From the cell containing the given text, extract its center point as (X, Y) coordinate. 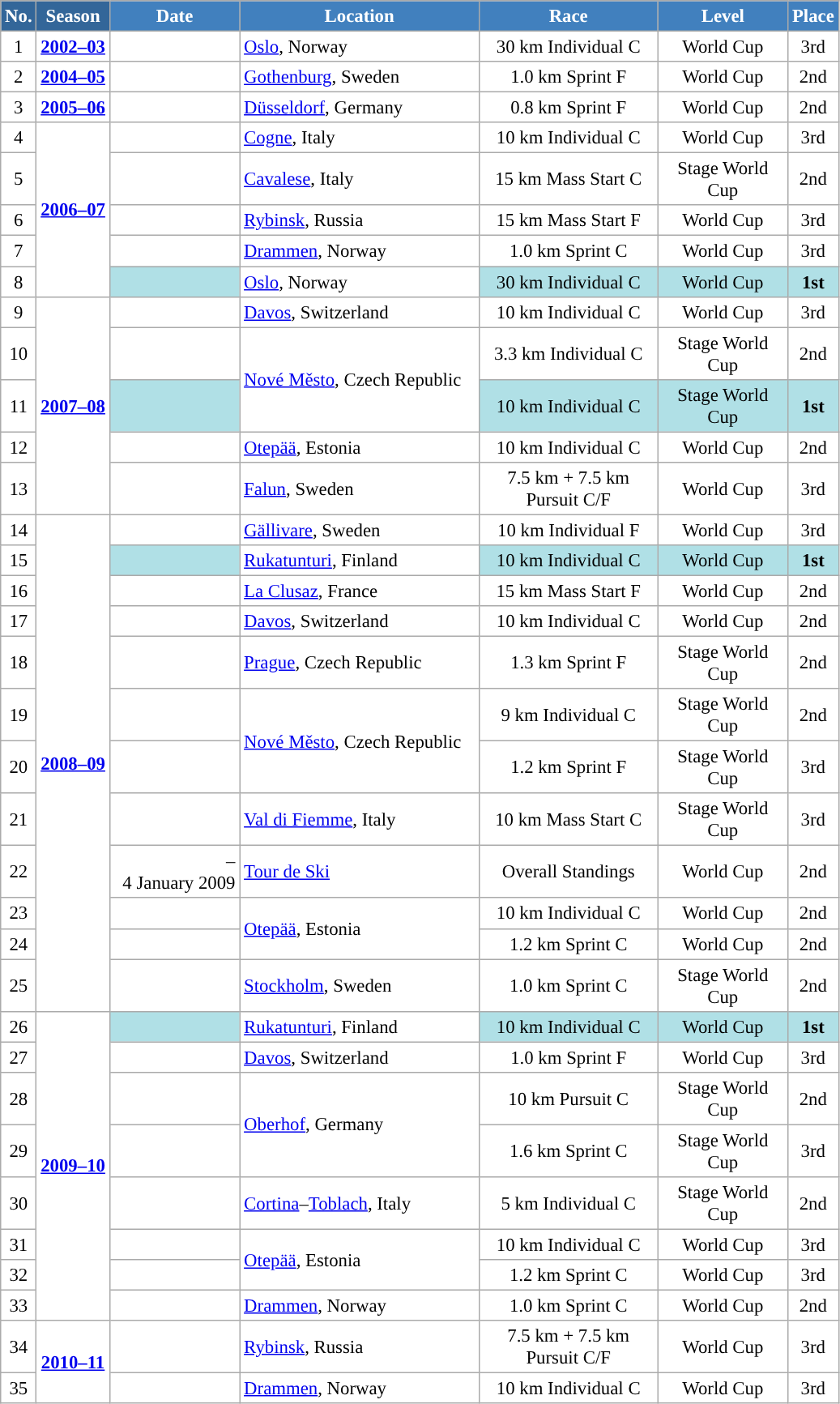
17 (19, 621)
5 (19, 180)
Falun, Sweden (360, 489)
La Clusaz, France (360, 591)
14 (19, 530)
Prague, Czech Republic (360, 663)
Gällivare, Sweden (360, 530)
34 (19, 1346)
16 (19, 591)
7 (19, 251)
Overall Standings (569, 872)
20 (19, 768)
26 (19, 1026)
–4 January 2009 (175, 872)
35 (19, 1389)
15 (19, 561)
15 km Mass Start C (569, 180)
33 (19, 1306)
25 (19, 985)
32 (19, 1275)
2006–07 (73, 209)
24 (19, 944)
Val di Fiemme, Italy (360, 820)
2005–06 (73, 108)
Düsseldorf, Germany (360, 108)
9 km Individual C (569, 715)
2004–05 (73, 77)
21 (19, 820)
28 (19, 1099)
2010–11 (73, 1362)
3.3 km Individual C (569, 353)
18 (19, 663)
Level (723, 16)
Tour de Ski (360, 872)
10 (19, 353)
1.3 km Sprint F (569, 663)
Place (813, 16)
Cortina–Toblach, Italy (360, 1204)
3 (19, 108)
1 (19, 47)
Gothenburg, Sweden (360, 77)
1.2 km Sprint F (569, 768)
6 (19, 221)
30 (19, 1204)
No. (19, 16)
10 km Individual F (569, 530)
4 (19, 138)
27 (19, 1057)
29 (19, 1150)
10 km Mass Start C (569, 820)
Cogne, Italy (360, 138)
22 (19, 872)
11 (19, 405)
8 (19, 282)
13 (19, 489)
Stockholm, Sweden (360, 985)
Location (360, 16)
23 (19, 914)
Date (175, 16)
Cavalese, Italy (360, 180)
2 (19, 77)
2009–10 (73, 1166)
2002–03 (73, 47)
19 (19, 715)
2007–08 (73, 405)
Season (73, 16)
9 (19, 312)
1.6 km Sprint C (569, 1150)
10 km Pursuit C (569, 1099)
Oberhof, Germany (360, 1124)
0.8 km Sprint F (569, 108)
Race (569, 16)
12 (19, 447)
2008–09 (73, 763)
5 km Individual C (569, 1204)
31 (19, 1244)
